Capture the cell that displays the provided text and extract its (X, Y) central coordinate. 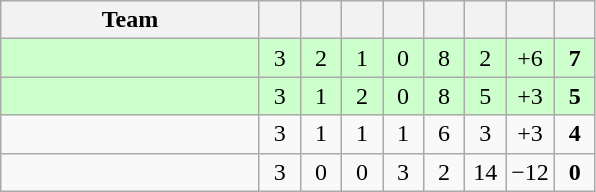
Team (130, 20)
7 (574, 58)
6 (444, 134)
4 (574, 134)
14 (486, 172)
+6 (530, 58)
−12 (530, 172)
